Provide the (x, y) coordinate of the cell's center where the given text is located.  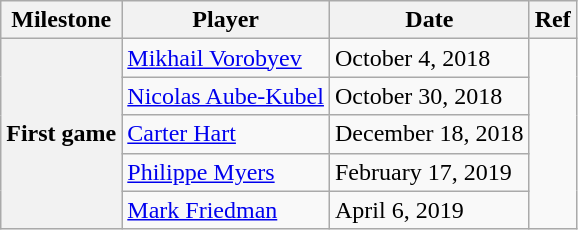
Mark Friedman (226, 210)
Carter Hart (226, 134)
Milestone (62, 20)
December 18, 2018 (429, 134)
First game (62, 134)
Player (226, 20)
Date (429, 20)
Philippe Myers (226, 172)
April 6, 2019 (429, 210)
February 17, 2019 (429, 172)
October 30, 2018 (429, 96)
Nicolas Aube-Kubel (226, 96)
Mikhail Vorobyev (226, 58)
Ref (552, 20)
October 4, 2018 (429, 58)
